Pinpoint the cell where the given text exists, returning its (X, Y) midpoint coordinate. 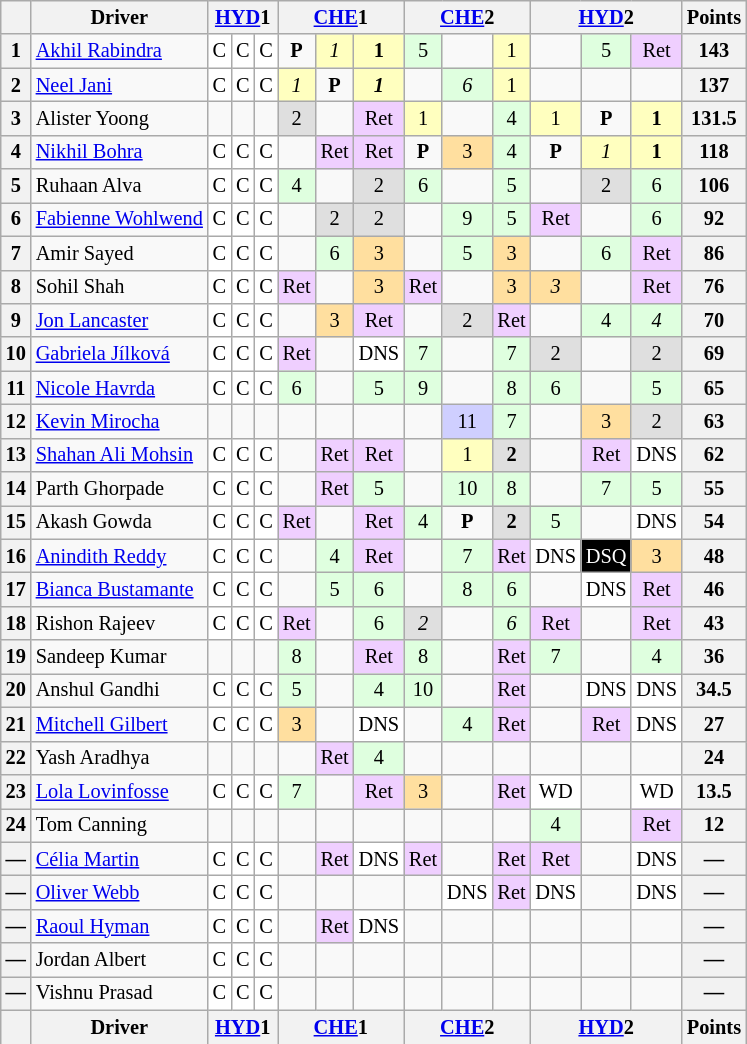
Fabienne Wohlwend (120, 219)
Sandeep Kumar (120, 657)
20 (16, 690)
Célia Martin (120, 859)
Shahan Ali Mohsin (120, 455)
143 (714, 51)
69 (714, 354)
Lola Lovinfosse (120, 791)
Neel Jani (120, 85)
36 (714, 657)
Anshul Gandhi (120, 690)
34.5 (714, 690)
62 (714, 455)
DSQ (606, 556)
137 (714, 85)
17 (16, 589)
55 (714, 489)
92 (714, 219)
48 (714, 556)
118 (714, 152)
Kevin Mirocha (120, 421)
Sohil Shah (120, 287)
63 (714, 421)
106 (714, 186)
Amir Sayed (120, 253)
70 (714, 320)
Gabriela Jílková (120, 354)
Raoul Hyman (120, 926)
Nicole Havrda (120, 388)
14 (16, 489)
Vishnu Prasad (120, 993)
Alister Yoong (120, 118)
131.5 (714, 118)
65 (714, 388)
Jordan Albert (120, 960)
13 (16, 455)
23 (16, 791)
Parth Ghorpade (120, 489)
Yash Aradhya (120, 758)
22 (16, 758)
Anindith Reddy (120, 556)
Mitchell Gilbert (120, 724)
Ruhaan Alva (120, 186)
Oliver Webb (120, 892)
13.5 (714, 791)
76 (714, 287)
18 (16, 623)
Nikhil Bohra (120, 152)
21 (16, 724)
27 (714, 724)
43 (714, 623)
19 (16, 657)
86 (714, 253)
Akash Gowda (120, 522)
Rishon Rajeev (120, 623)
15 (16, 522)
Bianca Bustamante (120, 589)
Jon Lancaster (120, 320)
54 (714, 522)
16 (16, 556)
46 (714, 589)
Tom Canning (120, 825)
Akhil Rabindra (120, 51)
